From the cell containing the given text, extract its center point as [x, y] coordinate. 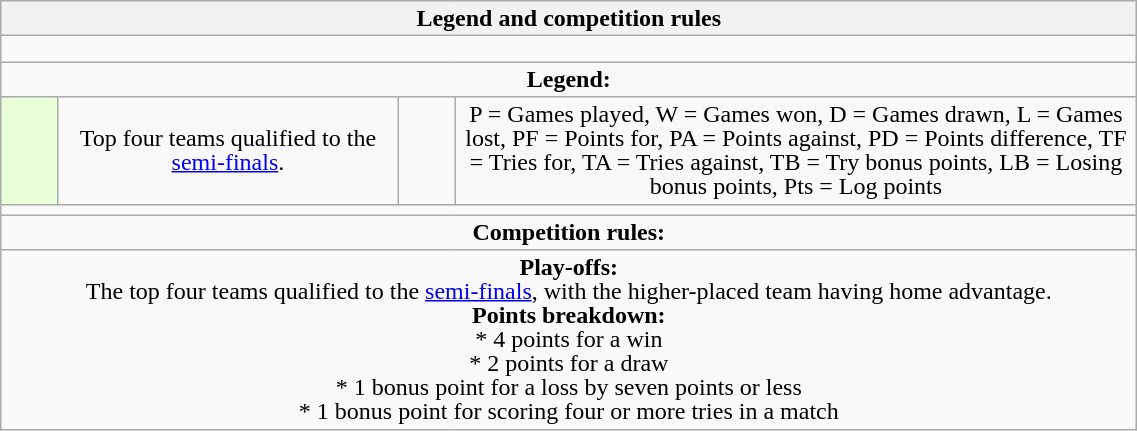
Legend and competition rules [569, 18]
Legend: [569, 80]
Competition rules: [569, 232]
Top four teams qualified to the semi-finals. [228, 150]
